Locate the cell with the specified text and output its [x, y] center coordinate. 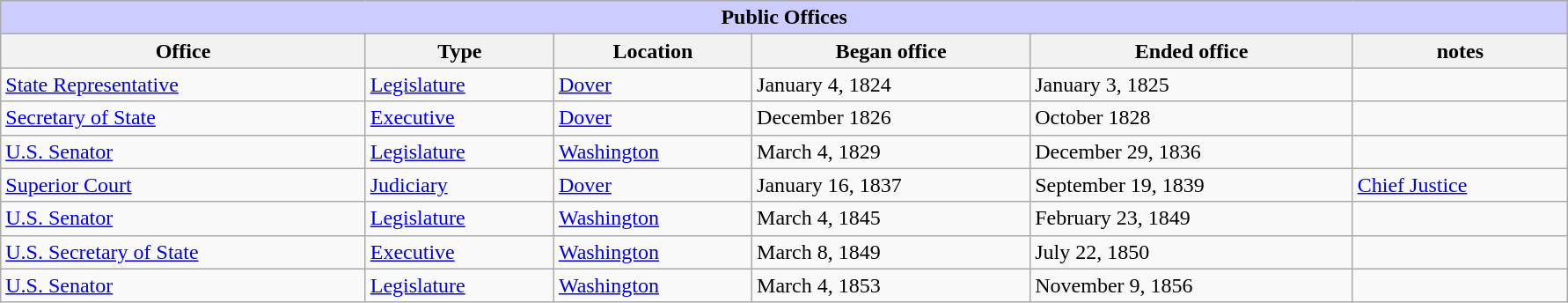
Location [653, 51]
September 19, 1839 [1191, 185]
Secretary of State [183, 118]
December 1826 [891, 118]
U.S. Secretary of State [183, 252]
Ended office [1191, 51]
January 4, 1824 [891, 85]
Office [183, 51]
January 16, 1837 [891, 185]
Superior Court [183, 185]
Judiciary [459, 185]
March 4, 1829 [891, 151]
State Representative [183, 85]
March 8, 1849 [891, 252]
Chief Justice [1460, 185]
October 1828 [1191, 118]
February 23, 1849 [1191, 218]
November 9, 1856 [1191, 285]
March 4, 1853 [891, 285]
Type [459, 51]
January 3, 1825 [1191, 85]
December 29, 1836 [1191, 151]
Public Offices [785, 18]
Began office [891, 51]
March 4, 1845 [891, 218]
July 22, 1850 [1191, 252]
notes [1460, 51]
